Find where the given text appears and provide that cell's center as [X, Y] coordinate. 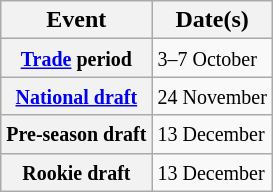
3–7 October [212, 58]
Rookie draft [76, 172]
Event [76, 20]
National draft [76, 96]
Date(s) [212, 20]
Pre-season draft [76, 134]
Trade period [76, 58]
24 November [212, 96]
